Search for the cell housing the specified text and yield its [x, y] center coordinate. 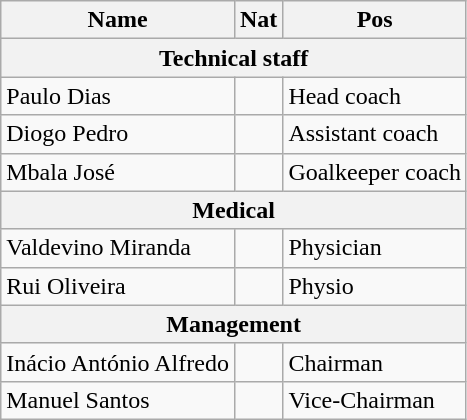
Mbala José [118, 172]
Medical [234, 210]
Chairman [375, 362]
Technical staff [234, 58]
Goalkeeper coach [375, 172]
Head coach [375, 96]
Physio [375, 286]
Valdevino Miranda [118, 248]
Rui Oliveira [118, 286]
Assistant coach [375, 134]
Paulo Dias [118, 96]
Diogo Pedro [118, 134]
Management [234, 324]
Physician [375, 248]
Name [118, 20]
Inácio António Alfredo [118, 362]
Vice-Chairman [375, 400]
Manuel Santos [118, 400]
Pos [375, 20]
Nat [258, 20]
